Output the (X, Y) coordinate of the center of the cell containing the given text.  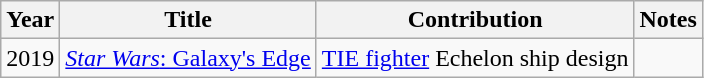
TIE fighter Echelon ship design (475, 58)
Star Wars: Galaxy's Edge (188, 58)
2019 (30, 58)
Title (188, 20)
Contribution (475, 20)
Notes (668, 20)
Year (30, 20)
